Scan for the cell matching the given text and deliver its (X, Y) coordinate at center. 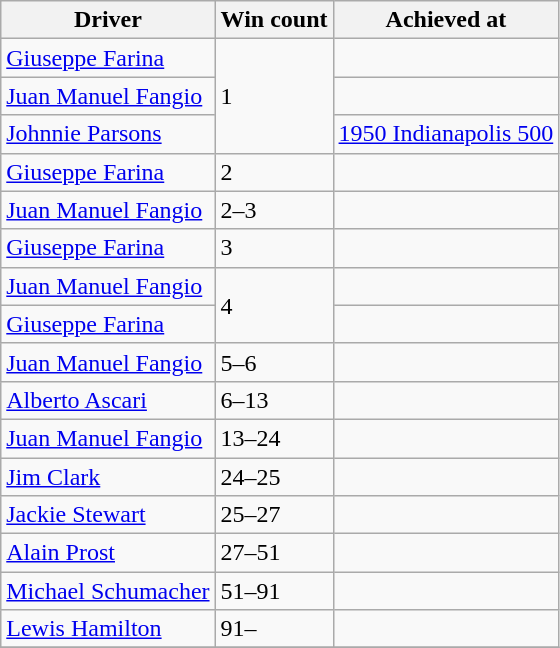
5–6 (274, 362)
13–24 (274, 438)
Lewis Hamilton (108, 629)
27–51 (274, 553)
3 (274, 248)
Michael Schumacher (108, 591)
24–25 (274, 477)
Driver (108, 20)
25–27 (274, 515)
Jim Clark (108, 477)
Johnnie Parsons (108, 134)
51–91 (274, 591)
1 (274, 96)
Jackie Stewart (108, 515)
4 (274, 305)
6–13 (274, 400)
91– (274, 629)
2–3 (274, 210)
2 (274, 172)
Alberto Ascari (108, 400)
1950 Indianapolis 500 (446, 134)
Win count (274, 20)
Alain Prost (108, 553)
Achieved at (446, 20)
